Detect which cell encompasses the target text, then output its [X, Y] center coordinate. 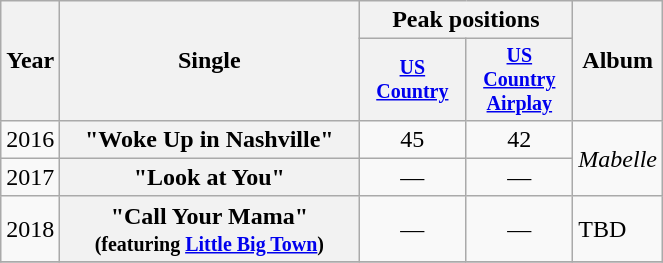
US Country Airplay [520, 80]
"Call Your Mama"(featuring Little Big Town) [210, 228]
US Country [412, 80]
TBD [618, 228]
Peak positions [466, 20]
Single [210, 61]
Year [30, 61]
Mabelle [618, 158]
"Look at You" [210, 177]
2017 [30, 177]
42 [520, 139]
2016 [30, 139]
2018 [30, 228]
Album [618, 61]
"Woke Up in Nashville" [210, 139]
45 [412, 139]
